Scan for the cell matching the given text and deliver its [X, Y] coordinate at center. 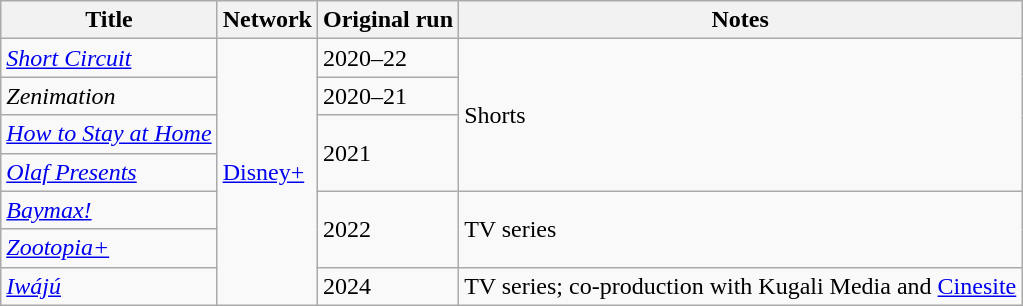
Olaf Presents [109, 172]
Baymax! [109, 210]
Title [109, 20]
Original run [388, 20]
How to Stay at Home [109, 134]
TV series; co-production with Kugali Media and Cinesite [740, 286]
Zenimation [109, 96]
2024 [388, 286]
2021 [388, 153]
Notes [740, 20]
Network [267, 20]
Shorts [740, 115]
TV series [740, 229]
Disney+ [267, 172]
Zootopia+ [109, 248]
2022 [388, 229]
2020–21 [388, 96]
2020–22 [388, 58]
Iwájú [109, 286]
Short Circuit [109, 58]
